Locate the cell with the specified text and output its [X, Y] center coordinate. 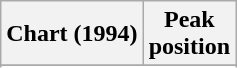
Chart (1994) [72, 34]
Peakposition [189, 34]
